Extract the [x, y] coordinate from the center of the cell holding the provided text.  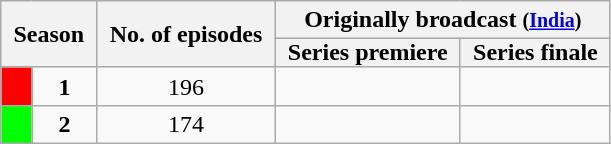
Series premiere [368, 53]
Originally broadcast (India) [442, 20]
2 [64, 124]
174 [186, 124]
Season [49, 34]
No. of episodes [186, 34]
1 [64, 86]
196 [186, 86]
Series finale [535, 53]
